Capture the cell that displays the provided text and extract its [X, Y] central coordinate. 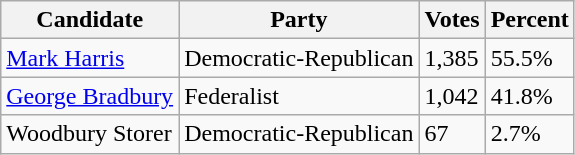
Mark Harris [90, 58]
55.5% [530, 58]
Party [299, 20]
67 [452, 134]
Federalist [299, 96]
George Bradbury [90, 96]
Percent [530, 20]
1,385 [452, 58]
Votes [452, 20]
Candidate [90, 20]
Woodbury Storer [90, 134]
1,042 [452, 96]
2.7% [530, 134]
41.8% [530, 96]
